Detect which cell encompasses the target text, then output its (X, Y) center coordinate. 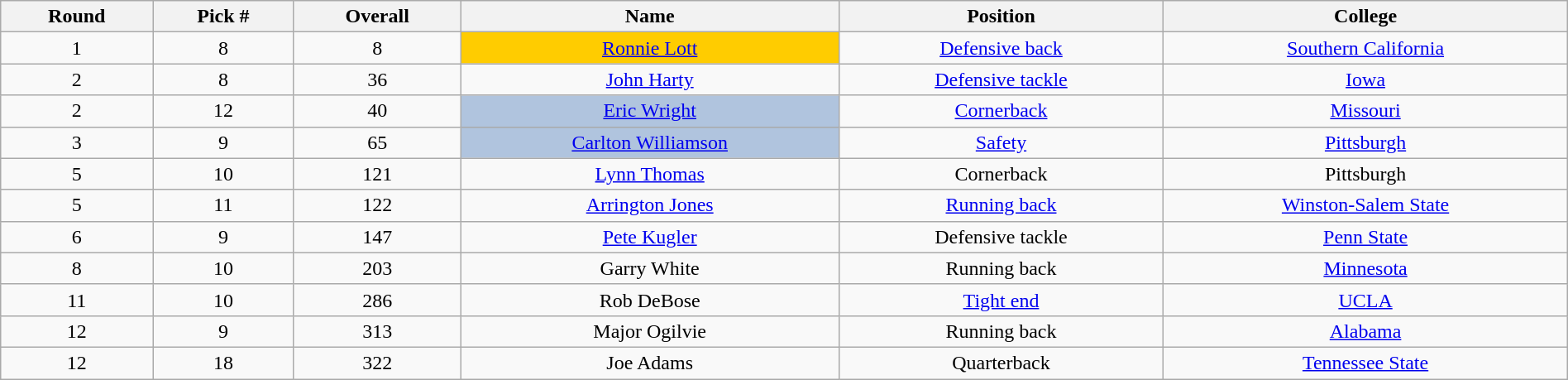
Overall (377, 17)
Carlton Williamson (650, 142)
College (1365, 17)
18 (223, 363)
Winston-Salem State (1365, 205)
313 (377, 331)
Defensive back (1001, 48)
Arrington Jones (650, 205)
Quarterback (1001, 363)
286 (377, 300)
Alabama (1365, 331)
Garry White (650, 268)
3 (77, 142)
203 (377, 268)
Ronnie Lott (650, 48)
UCLA (1365, 300)
Round (77, 17)
Missouri (1365, 111)
Tight end (1001, 300)
Lynn Thomas (650, 174)
Rob DeBose (650, 300)
Name (650, 17)
6 (77, 237)
Tennessee State (1365, 363)
147 (377, 237)
36 (377, 79)
Penn State (1365, 237)
322 (377, 363)
Iowa (1365, 79)
121 (377, 174)
Joe Adams (650, 363)
Eric Wright (650, 111)
65 (377, 142)
John Harty (650, 79)
Southern California (1365, 48)
Position (1001, 17)
Major Ogilvie (650, 331)
Pick # (223, 17)
Minnesota (1365, 268)
Pete Kugler (650, 237)
Safety (1001, 142)
40 (377, 111)
1 (77, 48)
122 (377, 205)
